Provide the (X, Y) coordinate of the cell's center where the given text is located.  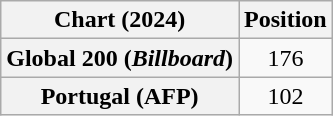
Chart (2024) (120, 20)
Portugal (AFP) (120, 96)
Global 200 (Billboard) (120, 58)
102 (285, 96)
176 (285, 58)
Position (285, 20)
